Find where the given text appears and provide that cell's center as [x, y] coordinate. 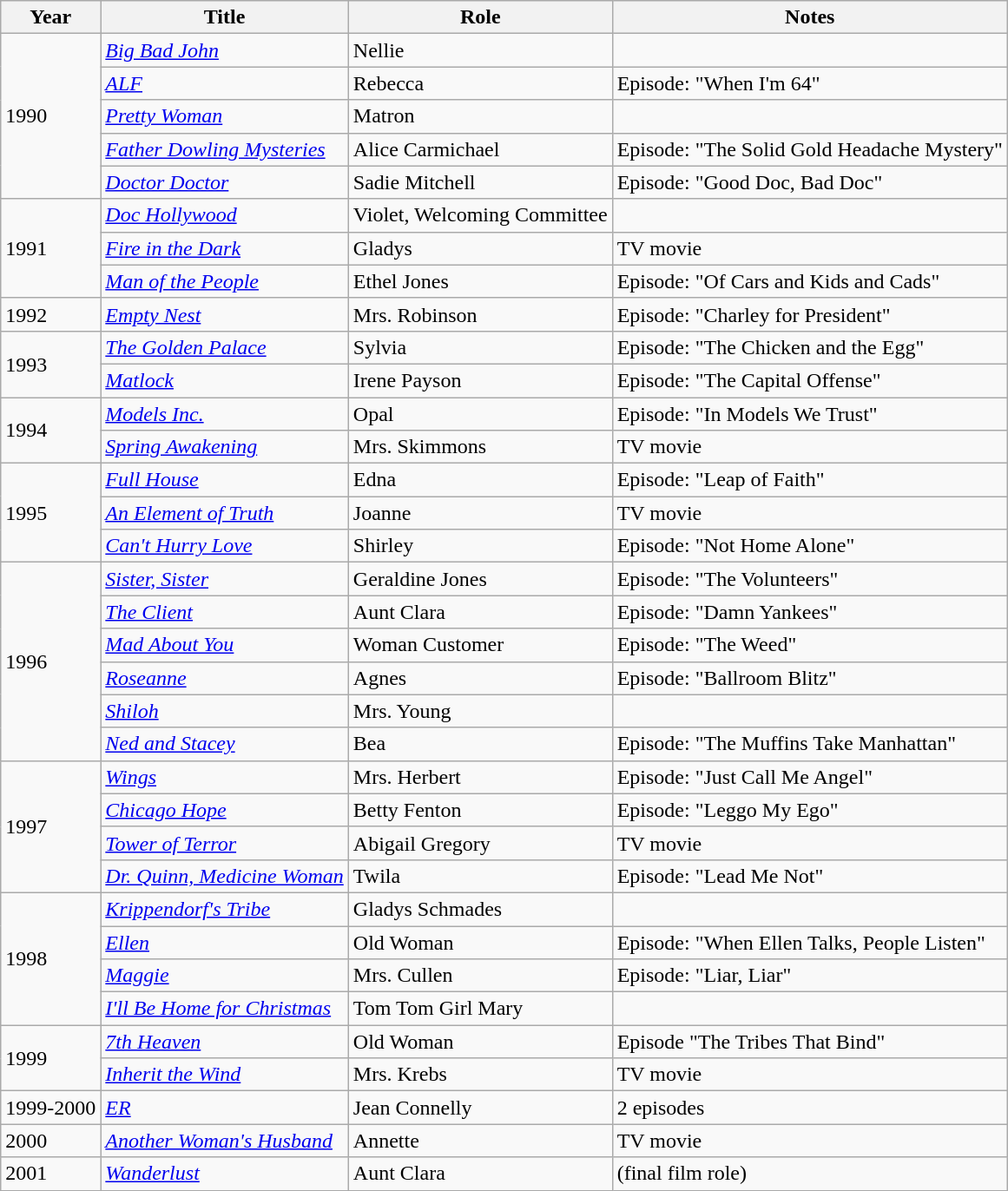
Gladys Schmades [480, 909]
Big Bad John [224, 50]
Models Inc. [224, 414]
Twila [480, 876]
Shiloh [224, 711]
(final film role) [809, 1174]
1997 [50, 826]
Edna [480, 480]
Inherit the Wind [224, 1075]
1993 [50, 364]
Spring Awakening [224, 447]
Episode: "Not Home Alone" [809, 546]
Title [224, 17]
Matron [480, 116]
Episode: "The Solid Gold Headache Mystery" [809, 149]
Abigail Gregory [480, 843]
Doc Hollywood [224, 215]
Matlock [224, 380]
1999-2000 [50, 1108]
Father Dowling Mysteries [224, 149]
Geraldine Jones [480, 579]
Krippendorf's Tribe [224, 909]
2001 [50, 1174]
Episode: "Just Call Me Angel" [809, 777]
Episode: "Damn Yankees" [809, 612]
7th Heaven [224, 1042]
Episode: "The Chicken and the Egg" [809, 347]
Mrs. Cullen [480, 976]
Ellen [224, 942]
Tower of Terror [224, 843]
Episode: "The Weed" [809, 645]
An Element of Truth [224, 513]
Bea [480, 744]
1990 [50, 116]
Chicago Hope [224, 810]
Rebecca [480, 83]
Episode: "The Capital Offense" [809, 380]
Mrs. Skimmons [480, 447]
Episode: "Good Doc, Bad Doc" [809, 182]
Episode: "Ballroom Blitz" [809, 678]
Empty Nest [224, 314]
Mrs. Krebs [480, 1075]
Doctor Doctor [224, 182]
Agnes [480, 678]
The Golden Palace [224, 347]
Episode: "Leggo My Ego" [809, 810]
Can't Hurry Love [224, 546]
Episode: "The Volunteers" [809, 579]
1998 [50, 958]
2000 [50, 1141]
Mrs. Young [480, 711]
Episode: "When Ellen Talks, People Listen" [809, 942]
The Client [224, 612]
Notes [809, 17]
Alice Carmichael [480, 149]
2 episodes [809, 1108]
Gladys [480, 248]
Annette [480, 1141]
Sadie Mitchell [480, 182]
1994 [50, 431]
Episode: "Of Cars and Kids and Cads" [809, 281]
Dr. Quinn, Medicine Woman [224, 876]
Tom Tom Girl Mary [480, 1009]
Episode: "Liar, Liar" [809, 976]
Episode: "The Muffins Take Manhattan" [809, 744]
ALF [224, 83]
Episode: "In Models We Trust" [809, 414]
Maggie [224, 976]
Year [50, 17]
Mrs. Herbert [480, 777]
I'll Be Home for Christmas [224, 1009]
Man of the People [224, 281]
Episode: "Leap of Faith" [809, 480]
1999 [50, 1058]
Ethel Jones [480, 281]
Shirley [480, 546]
Woman Customer [480, 645]
1995 [50, 513]
Wings [224, 777]
Violet, Welcoming Committee [480, 215]
Mrs. Robinson [480, 314]
1996 [50, 661]
Episode: "Lead Me Not" [809, 876]
Episode: "When I'm 64" [809, 83]
Nellie [480, 50]
Episode: "Charley for President" [809, 314]
Joanne [480, 513]
Episode "The Tribes That Bind" [809, 1042]
Betty Fenton [480, 810]
Opal [480, 414]
Fire in the Dark [224, 248]
Role [480, 17]
Sister, Sister [224, 579]
Pretty Woman [224, 116]
1992 [50, 314]
Irene Payson [480, 380]
ER [224, 1108]
Ned and Stacey [224, 744]
Roseanne [224, 678]
Mad About You [224, 645]
Another Woman's Husband [224, 1141]
Full House [224, 480]
Sylvia [480, 347]
Jean Connelly [480, 1108]
1991 [50, 248]
Wanderlust [224, 1174]
